Find where the given text appears and provide that cell's center as [x, y] coordinate. 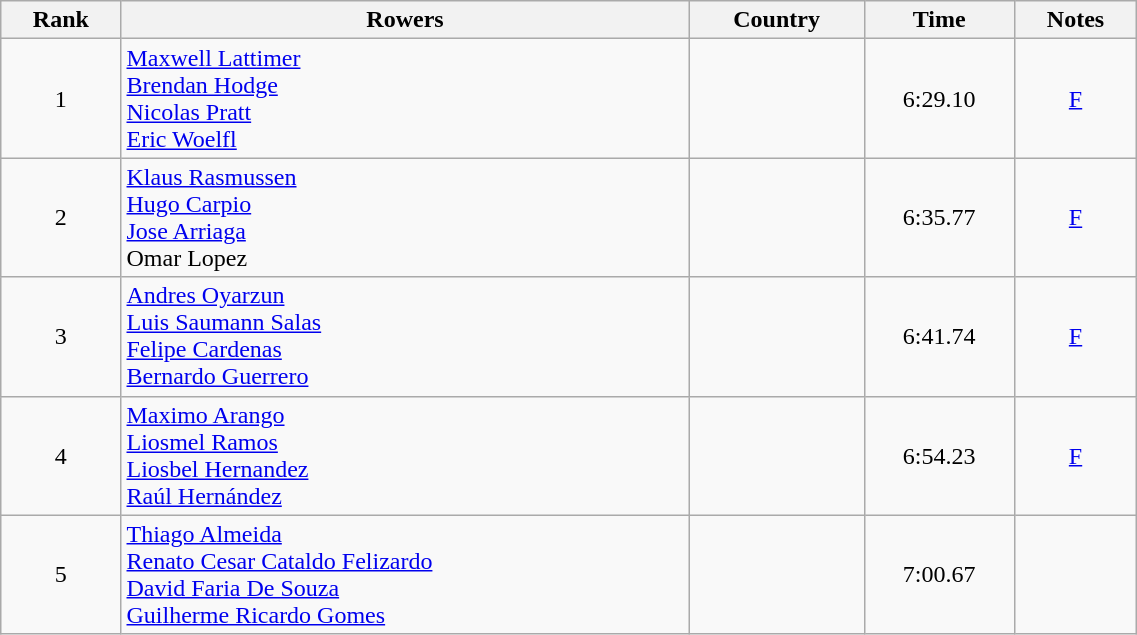
4 [61, 456]
Rank [61, 20]
Time [939, 20]
5 [61, 574]
1 [61, 98]
6:29.10 [939, 98]
2 [61, 218]
Thiago AlmeidaRenato Cesar Cataldo FelizardoDavid Faria De Souza Guilherme Ricardo Gomes [405, 574]
Maximo ArangoLiosmel RamosLiosbel HernandezRaúl Hernández [405, 456]
3 [61, 336]
Klaus RasmussenHugo CarpioJose ArriagaOmar Lopez [405, 218]
Rowers [405, 20]
7:00.67 [939, 574]
6:35.77 [939, 218]
Country [776, 20]
Notes [1076, 20]
6:54.23 [939, 456]
6:41.74 [939, 336]
Andres OyarzunLuis Saumann SalasFelipe CardenasBernardo Guerrero [405, 336]
Maxwell LattimerBrendan HodgeNicolas PrattEric Woelfl [405, 98]
